Determine the (X, Y) coordinate at the center of the cell enclosing the given text.  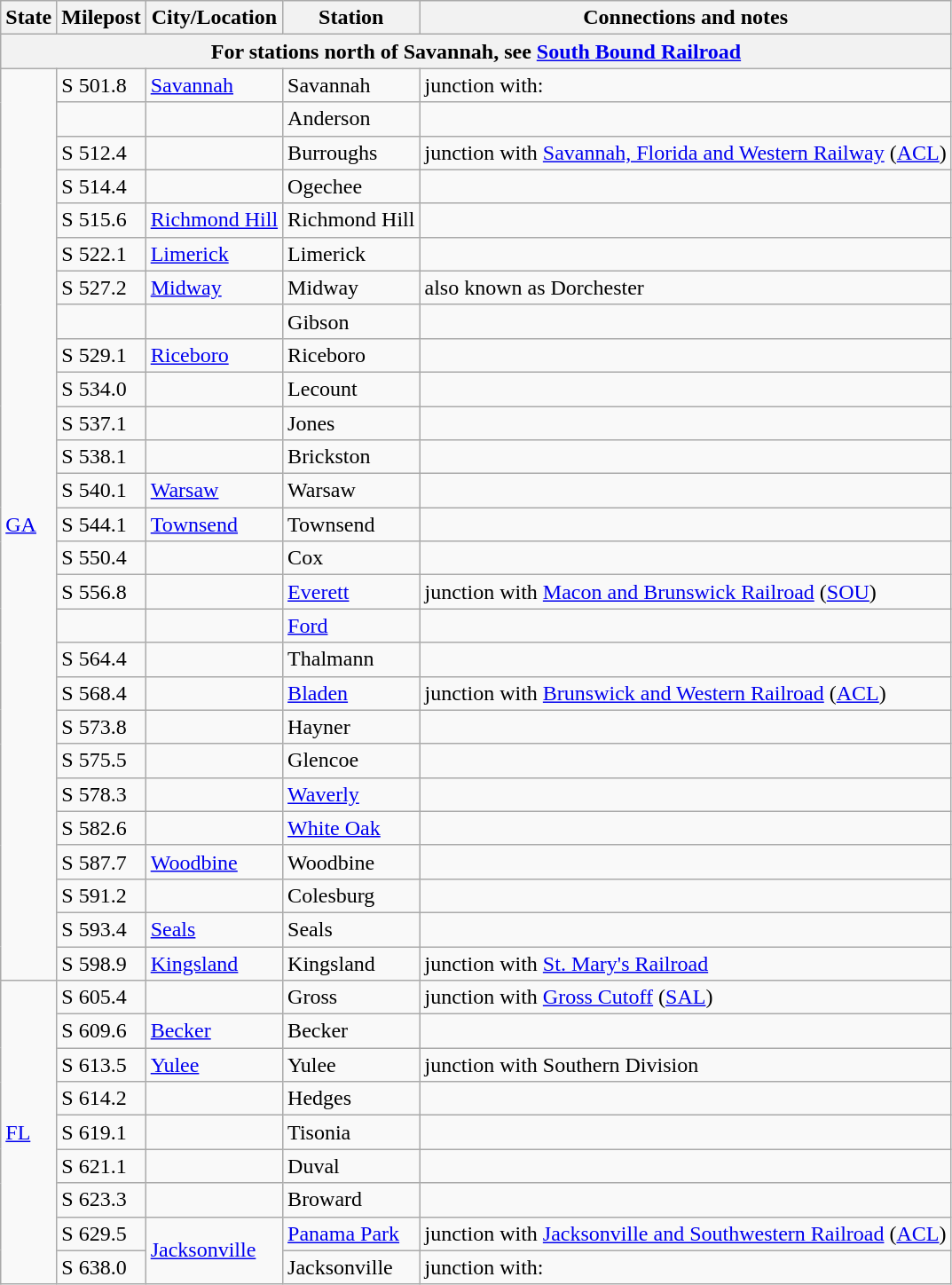
Bladen (351, 693)
White Oak (351, 828)
S 512.4 (101, 153)
S 605.4 (101, 997)
S 623.3 (101, 1200)
S 575.5 (101, 761)
Gibson (351, 321)
Ogechee (351, 186)
S 613.5 (101, 1065)
City/Location (214, 18)
S 573.8 (101, 727)
S 609.6 (101, 1031)
Jones (351, 423)
S 619.1 (101, 1132)
S 540.1 (101, 491)
S 638.0 (101, 1267)
Anderson (351, 119)
Burroughs (351, 153)
S 550.4 (101, 558)
S 591.2 (101, 895)
S 556.8 (101, 592)
S 598.9 (101, 963)
Everett (351, 592)
Panama Park (351, 1234)
Broward (351, 1200)
junction with Southern Division (685, 1065)
S 621.1 (101, 1166)
GA (28, 524)
S 527.2 (101, 288)
S 537.1 (101, 423)
Milepost (101, 18)
Thalmann (351, 659)
Cox (351, 558)
also known as Dorchester (685, 288)
Brickston (351, 457)
S 544.1 (101, 524)
Hedges (351, 1099)
S 587.7 (101, 862)
junction with Gross Cutoff (SAL) (685, 997)
S 515.6 (101, 220)
S 514.4 (101, 186)
Glencoe (351, 761)
junction with Macon and Brunswick Railroad (SOU) (685, 592)
Lecount (351, 389)
S 582.6 (101, 828)
S 538.1 (101, 457)
Tisonia (351, 1132)
junction with Savannah, Florida and Western Railway (ACL) (685, 153)
junction with Brunswick and Western Railroad (ACL) (685, 693)
For stations north of Savannah, see South Bound Railroad (476, 51)
S 614.2 (101, 1099)
Connections and notes (685, 18)
S 522.1 (101, 254)
S 578.3 (101, 794)
Duval (351, 1166)
Hayner (351, 727)
S 593.4 (101, 929)
Ford (351, 626)
S 501.8 (101, 85)
S 564.4 (101, 659)
State (28, 18)
Station (351, 18)
Gross (351, 997)
junction with St. Mary's Railroad (685, 963)
junction with Jacksonville and Southwestern Railroad (ACL) (685, 1234)
S 629.5 (101, 1234)
Colesburg (351, 895)
S 534.0 (101, 389)
Waverly (351, 794)
S 568.4 (101, 693)
S 529.1 (101, 355)
FL (28, 1132)
